Find where the given text appears and provide that cell's center as (X, Y) coordinate. 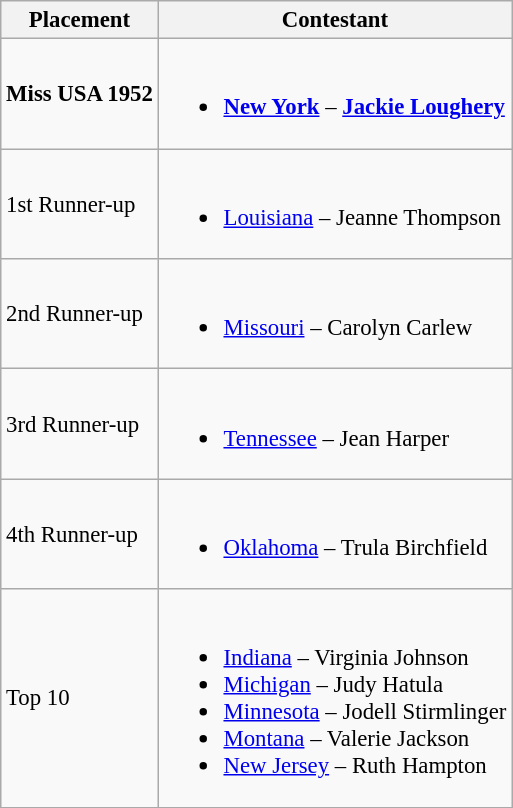
1st Runner-up (80, 204)
Placement (80, 20)
Tennessee – Jean Harper (334, 424)
Indiana – Virginia Johnson Michigan – Judy Hatula Minnesota – Jodell Stirmlinger Montana – Valerie Jackson New Jersey – Ruth Hampton (334, 698)
New York – Jackie Loughery (334, 94)
2nd Runner-up (80, 314)
3rd Runner-up (80, 424)
4th Runner-up (80, 534)
Louisiana – Jeanne Thompson (334, 204)
Top 10 (80, 698)
Miss USA 1952 (80, 94)
Missouri – Carolyn Carlew (334, 314)
Oklahoma – Trula Birchfield (334, 534)
Contestant (334, 20)
